Locate the cell with the specified text and output its (X, Y) center coordinate. 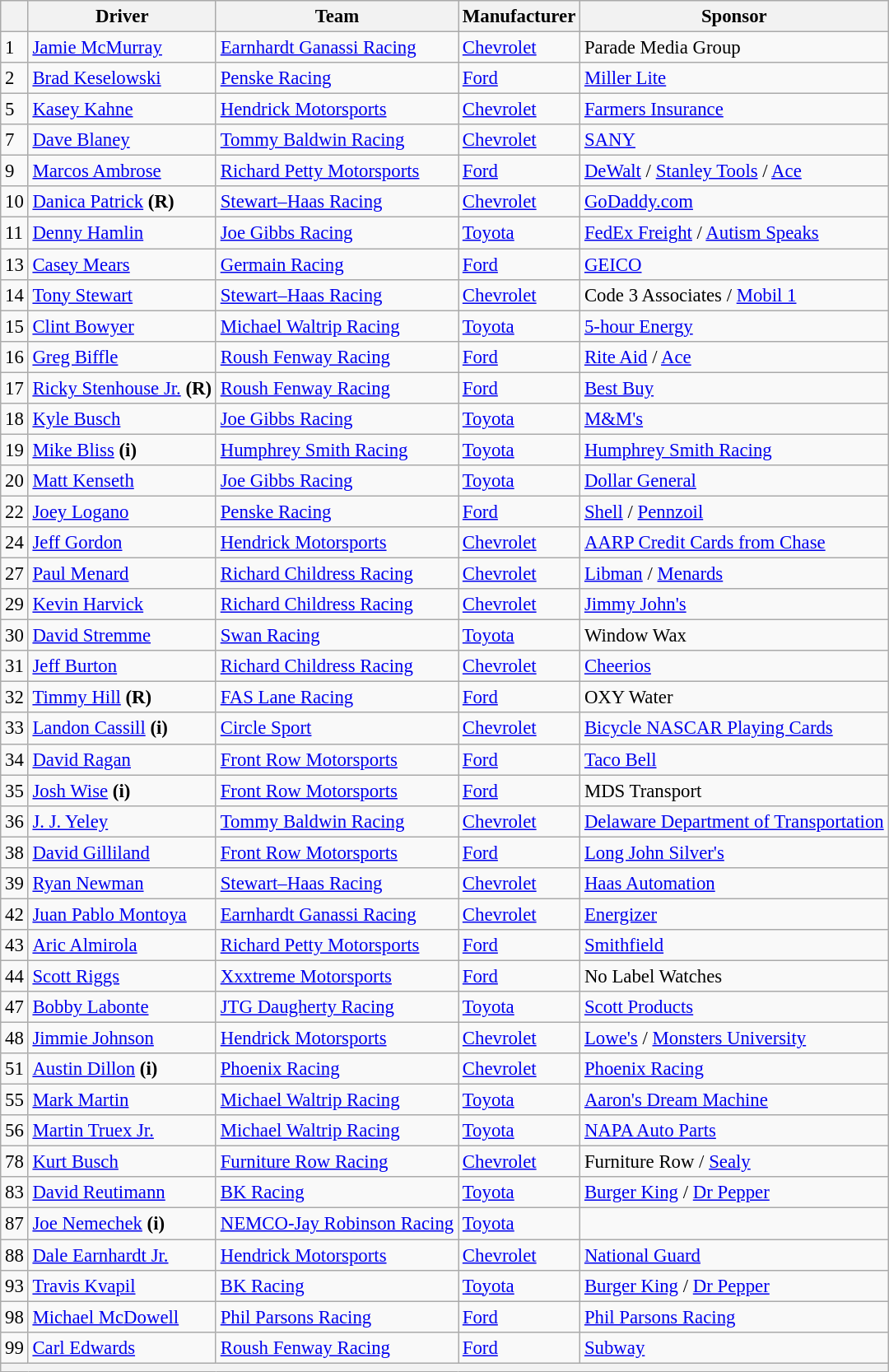
Kevin Harvick (122, 604)
34 (15, 759)
GEICO (734, 264)
Shell / Pennzoil (734, 511)
24 (15, 543)
Circle Sport (337, 729)
20 (15, 481)
Casey Mears (122, 264)
Haas Automation (734, 884)
Jeff Gordon (122, 543)
Lowe's / Monsters University (734, 1038)
NAPA Auto Parts (734, 1131)
Carl Edwards (122, 1347)
Subway (734, 1347)
Mike Bliss (i) (122, 450)
15 (15, 326)
Michael McDowell (122, 1317)
93 (15, 1286)
1 (15, 48)
DeWalt / Stanley Tools / Ace (734, 171)
11 (15, 233)
Best Buy (734, 388)
Denny Hamlin (122, 233)
Long John Silver's (734, 852)
Jamie McMurray (122, 48)
99 (15, 1347)
AARP Credit Cards from Chase (734, 543)
29 (15, 604)
GoDaddy.com (734, 202)
No Label Watches (734, 976)
JTG Daugherty Racing (337, 1007)
Germain Racing (337, 264)
Dale Earnhardt Jr. (122, 1255)
Furniture Row / Sealy (734, 1162)
19 (15, 450)
National Guard (734, 1255)
Furniture Row Racing (337, 1162)
Driver (122, 16)
38 (15, 852)
36 (15, 821)
M&M's (734, 419)
Jimmy John's (734, 604)
Aric Almirola (122, 945)
Scott Products (734, 1007)
MDS Transport (734, 791)
Tony Stewart (122, 295)
30 (15, 636)
David Ragan (122, 759)
Farmers Insurance (734, 110)
Danica Patrick (R) (122, 202)
33 (15, 729)
Clint Bowyer (122, 326)
Rite Aid / Ace (734, 357)
Jeff Burton (122, 666)
Josh Wise (i) (122, 791)
J. J. Yeley (122, 821)
27 (15, 574)
Martin Truex Jr. (122, 1131)
Taco Bell (734, 759)
42 (15, 914)
17 (15, 388)
Joe Nemechek (i) (122, 1224)
35 (15, 791)
5-hour Energy (734, 326)
Sponsor (734, 16)
2 (15, 78)
Aaron's Dream Machine (734, 1100)
5 (15, 110)
Team (337, 16)
Kurt Busch (122, 1162)
Brad Keselowski (122, 78)
Matt Kenseth (122, 481)
Energizer (734, 914)
Paul Menard (122, 574)
31 (15, 666)
Dollar General (734, 481)
David Stremme (122, 636)
Delaware Department of Transportation (734, 821)
Travis Kvapil (122, 1286)
10 (15, 202)
David Gilliland (122, 852)
Marcos Ambrose (122, 171)
9 (15, 171)
47 (15, 1007)
88 (15, 1255)
Miller Lite (734, 78)
Kyle Busch (122, 419)
13 (15, 264)
78 (15, 1162)
NEMCO-Jay Robinson Racing (337, 1224)
Mark Martin (122, 1100)
Parade Media Group (734, 48)
Window Wax (734, 636)
Bobby Labonte (122, 1007)
OXY Water (734, 698)
Dave Blaney (122, 140)
22 (15, 511)
83 (15, 1193)
18 (15, 419)
FAS Lane Racing (337, 698)
39 (15, 884)
Joey Logano (122, 511)
Ricky Stenhouse Jr. (R) (122, 388)
51 (15, 1069)
55 (15, 1100)
Manufacturer (519, 16)
32 (15, 698)
Timmy Hill (R) (122, 698)
Austin Dillon (i) (122, 1069)
FedEx Freight / Autism Speaks (734, 233)
Cheerios (734, 666)
Swan Racing (337, 636)
16 (15, 357)
Kasey Kahne (122, 110)
48 (15, 1038)
Greg Biffle (122, 357)
98 (15, 1317)
Libman / Menards (734, 574)
43 (15, 945)
87 (15, 1224)
David Reutimann (122, 1193)
Jimmie Johnson (122, 1038)
Bicycle NASCAR Playing Cards (734, 729)
44 (15, 976)
14 (15, 295)
Ryan Newman (122, 884)
Smithfield (734, 945)
Xxxtreme Motorsports (337, 976)
Juan Pablo Montoya (122, 914)
Code 3 Associates / Mobil 1 (734, 295)
Landon Cassill (i) (122, 729)
7 (15, 140)
Scott Riggs (122, 976)
SANY (734, 140)
56 (15, 1131)
